Capture the cell that displays the provided text and extract its [X, Y] central coordinate. 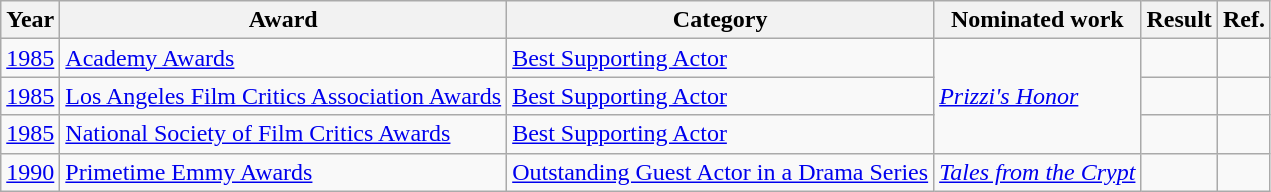
Prizzi's Honor [1038, 96]
Category [720, 20]
Result [1179, 20]
Academy Awards [284, 58]
Outstanding Guest Actor in a Drama Series [720, 172]
Los Angeles Film Critics Association Awards [284, 96]
Year [30, 20]
Award [284, 20]
Primetime Emmy Awards [284, 172]
Nominated work [1038, 20]
National Society of Film Critics Awards [284, 134]
Ref. [1244, 20]
Tales from the Crypt [1038, 172]
1990 [30, 172]
